Find where the given text appears and provide that cell's center as [x, y] coordinate. 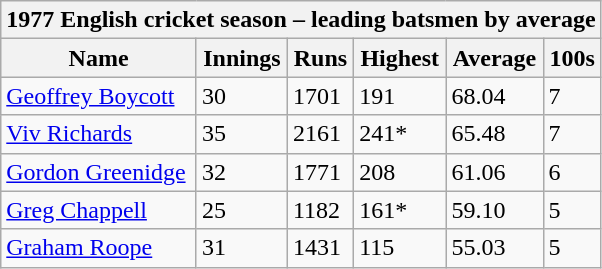
2161 [320, 134]
115 [400, 248]
6 [572, 172]
1431 [320, 248]
55.03 [494, 248]
Greg Chappell [99, 210]
241* [400, 134]
1977 English cricket season – leading batsmen by average [301, 20]
Runs [320, 58]
100s [572, 58]
61.06 [494, 172]
1771 [320, 172]
Geoffrey Boycott [99, 96]
Gordon Greenidge [99, 172]
1701 [320, 96]
59.10 [494, 210]
30 [242, 96]
35 [242, 134]
1182 [320, 210]
65.48 [494, 134]
191 [400, 96]
208 [400, 172]
Name [99, 58]
Viv Richards [99, 134]
Graham Roope [99, 248]
Innings [242, 58]
Average [494, 58]
31 [242, 248]
68.04 [494, 96]
Highest [400, 58]
161* [400, 210]
25 [242, 210]
32 [242, 172]
